Output the [x, y] coordinate of the center of the cell containing the given text.  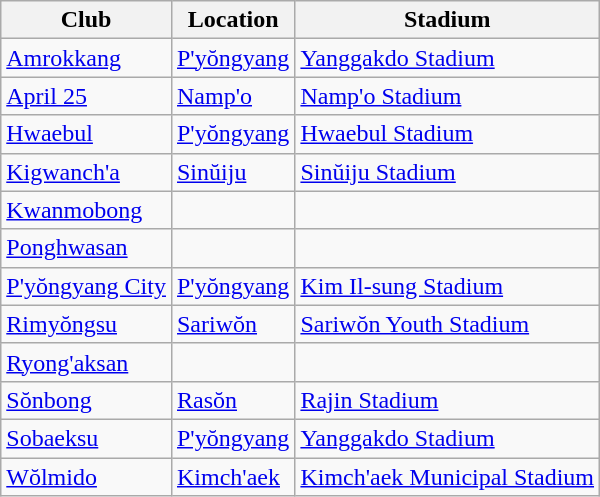
Sobaeksu [86, 438]
Club [86, 20]
Location [232, 20]
Kigwanch'a [86, 172]
Hwaebul [86, 134]
Kim Il-sung Stadium [448, 286]
Rimyŏngsu [86, 324]
Wŏlmido [86, 477]
Sinŭiju [232, 172]
April 25 [86, 96]
Ryong'aksan [86, 362]
Namp'o Stadium [448, 96]
Amrokkang [86, 58]
Ponghwasan [86, 248]
Namp'o [232, 96]
Kimch'aek Municipal Stadium [448, 477]
Stadium [448, 20]
Sŏnbong [86, 400]
Sariwŏn Youth Stadium [448, 324]
Sariwŏn [232, 324]
Kimch'aek [232, 477]
Kwanmobong [86, 210]
Rajin Stadium [448, 400]
Rasŏn [232, 400]
Hwaebul Stadium [448, 134]
Sinŭiju Stadium [448, 172]
P'yŏngyang City [86, 286]
